Locate the cell with the specified text and output its [x, y] center coordinate. 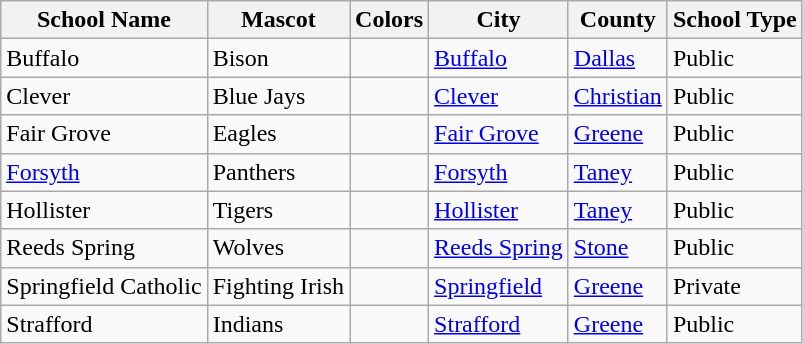
Panthers [278, 172]
Blue Jays [278, 96]
School Name [104, 20]
Bison [278, 58]
Christian [618, 96]
Mascot [278, 20]
Springfield [499, 286]
City [499, 20]
Indians [278, 324]
School Type [734, 20]
Springfield Catholic [104, 286]
County [618, 20]
Colors [390, 20]
Wolves [278, 248]
Private [734, 286]
Eagles [278, 134]
Stone [618, 248]
Fighting Irish [278, 286]
Dallas [618, 58]
Tigers [278, 210]
